Identify which cell holds the provided text, then report its (x, y) central coordinate. 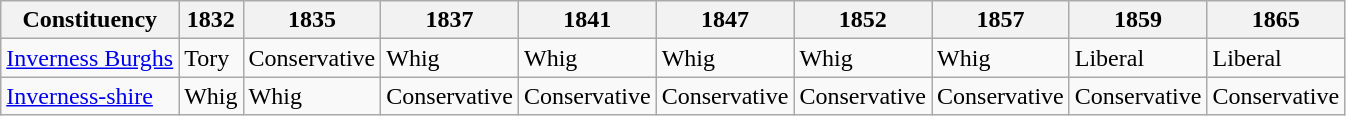
1837 (450, 20)
Constituency (90, 20)
1859 (1138, 20)
Inverness Burghs (90, 58)
1857 (1001, 20)
1832 (211, 20)
1852 (863, 20)
1835 (312, 20)
Inverness-shire (90, 96)
Tory (211, 58)
1841 (587, 20)
1847 (725, 20)
1865 (1276, 20)
